Provide the (X, Y) coordinate of the cell's center where the given text is located.  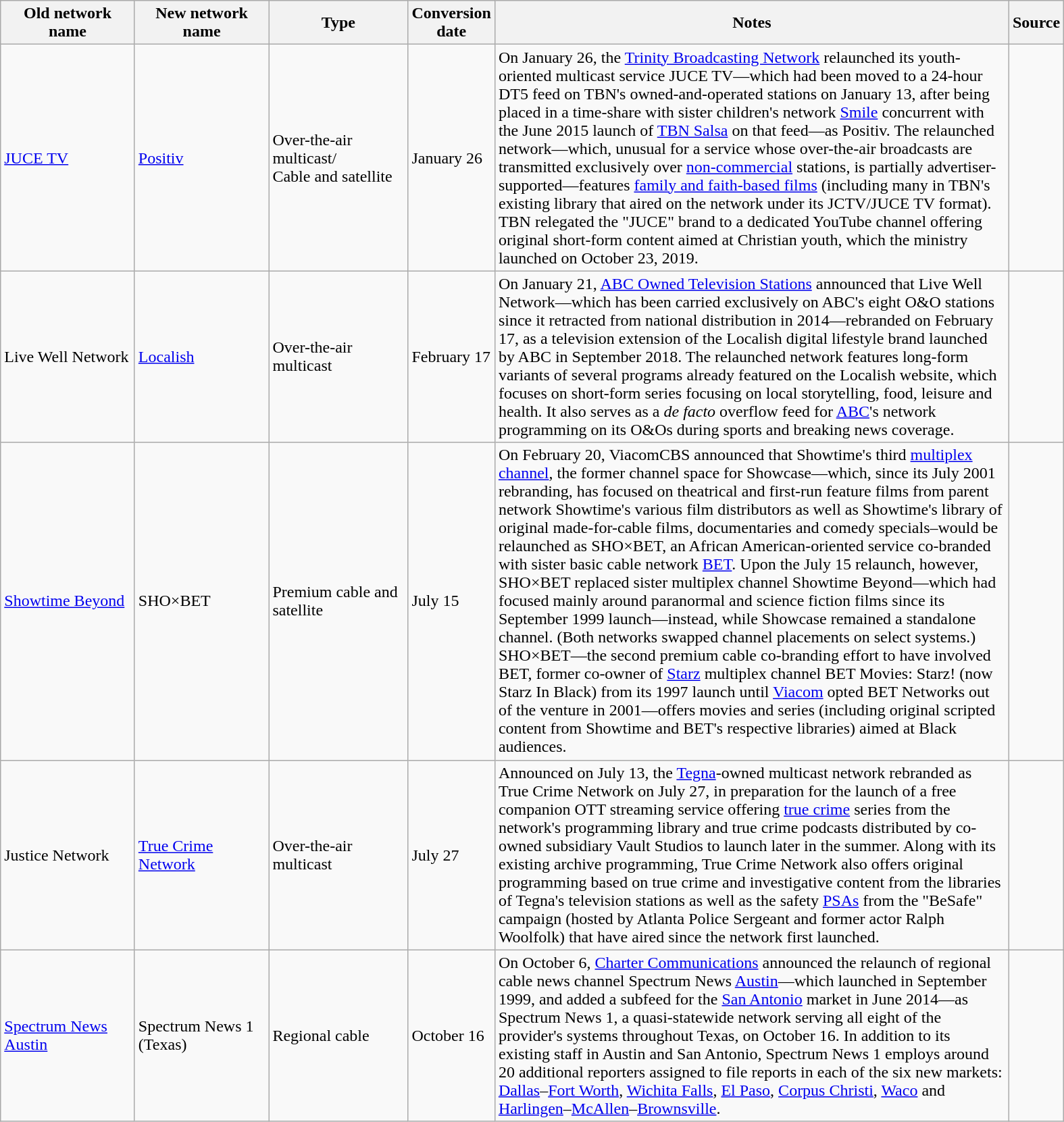
Spectrum News 1 (Texas) (201, 1036)
Justice Network (68, 855)
February 17 (451, 357)
Old networkname (68, 23)
JUCE TV (68, 158)
Spectrum News Austin (68, 1036)
Live Well Network (68, 357)
Type (338, 23)
Regional cable (338, 1036)
Premium cable and satellite (338, 601)
Showtime Beyond (68, 601)
Notes (751, 23)
Source (1036, 23)
January 26 (451, 158)
Over-the-air multicast/Cable and satellite (338, 158)
July 15 (451, 601)
Positiv (201, 158)
Localish (201, 357)
July 27 (451, 855)
New networkname (201, 23)
True Crime Network (201, 855)
October 16 (451, 1036)
SHO×BET (201, 601)
Conversion date (451, 23)
